Determine the [X, Y] coordinate at the center of the cell enclosing the given text.  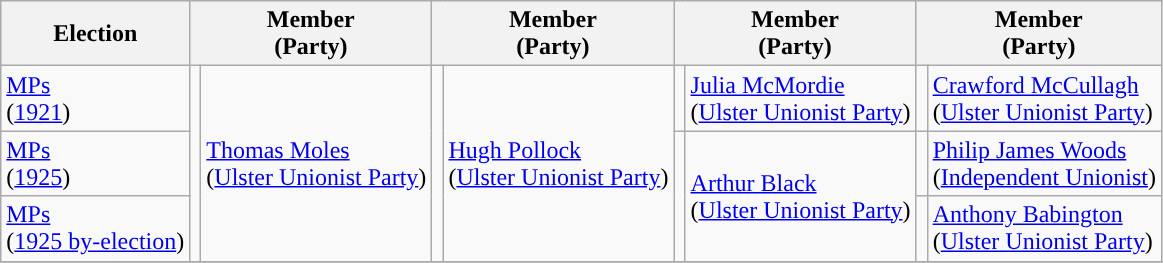
Thomas Moles (Ulster Unionist Party) [316, 164]
MPs (1925) [96, 164]
Julia McMordie (Ulster Unionist Party) [800, 98]
MPs (1925 by-election) [96, 228]
Election [96, 34]
Arthur Black (Ulster Unionist Party) [800, 196]
Anthony Babington (Ulster Unionist Party) [1044, 228]
Philip James Woods (Independent Unionist) [1044, 164]
Crawford McCullagh (Ulster Unionist Party) [1044, 98]
MPs (1921) [96, 98]
Hugh Pollock (Ulster Unionist Party) [558, 164]
